Detect which cell encompasses the target text, then output its (X, Y) center coordinate. 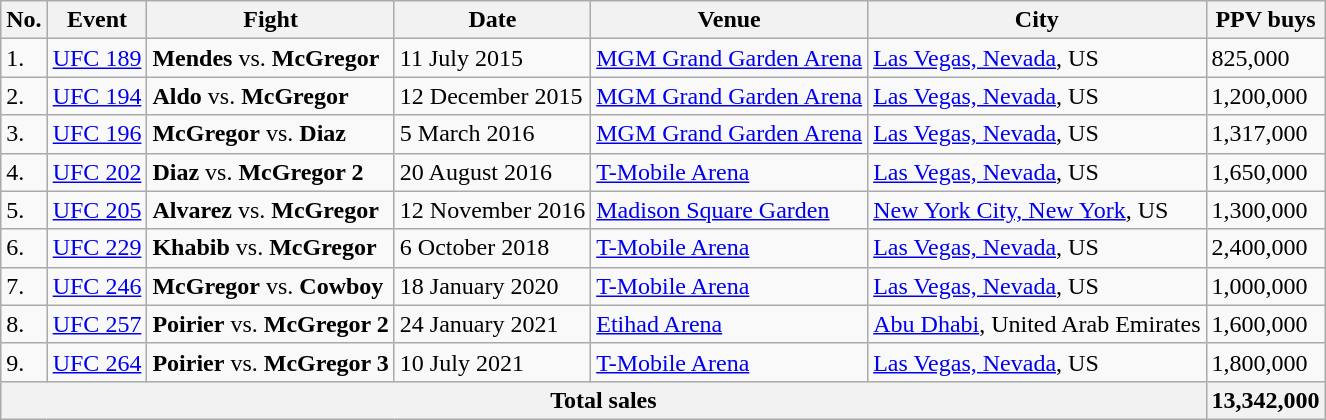
Poirier vs. McGregor 2 (270, 324)
Etihad Arena (730, 324)
1,000,000 (1266, 286)
10 July 2021 (492, 362)
No. (24, 20)
Venue (730, 20)
3. (24, 134)
Aldo vs. McGregor (270, 96)
20 August 2016 (492, 172)
11 July 2015 (492, 58)
1,600,000 (1266, 324)
Diaz vs. McGregor 2 (270, 172)
1,200,000 (1266, 96)
UFC 205 (97, 210)
Abu Dhabi, United Arab Emirates (1037, 324)
4. (24, 172)
6 October 2018 (492, 248)
UFC 257 (97, 324)
18 January 2020 (492, 286)
Mendes vs. McGregor (270, 58)
1,317,000 (1266, 134)
Khabib vs. McGregor (270, 248)
5. (24, 210)
2. (24, 96)
UFC 196 (97, 134)
UFC 229 (97, 248)
825,000 (1266, 58)
7. (24, 286)
Poirier vs. McGregor 3 (270, 362)
1. (24, 58)
PPV buys (1266, 20)
Date (492, 20)
City (1037, 20)
6. (24, 248)
Alvarez vs. McGregor (270, 210)
24 January 2021 (492, 324)
Madison Square Garden (730, 210)
13,342,000 (1266, 400)
UFC 246 (97, 286)
Fight (270, 20)
1,650,000 (1266, 172)
New York City, New York, US (1037, 210)
8. (24, 324)
9. (24, 362)
UFC 264 (97, 362)
12 November 2016 (492, 210)
McGregor vs. Diaz (270, 134)
Event (97, 20)
1,800,000 (1266, 362)
McGregor vs. Cowboy (270, 286)
UFC 194 (97, 96)
12 December 2015 (492, 96)
Total sales (604, 400)
2,400,000 (1266, 248)
UFC 202 (97, 172)
5 March 2016 (492, 134)
1,300,000 (1266, 210)
UFC 189 (97, 58)
